Find where the given text appears and provide that cell's center as [X, Y] coordinate. 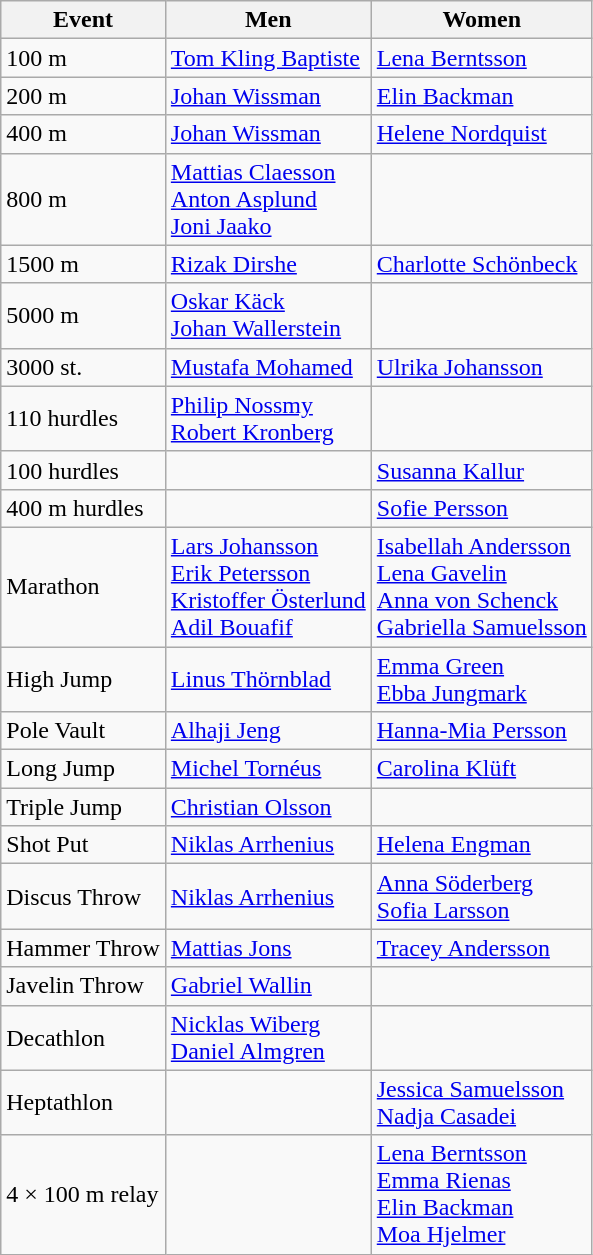
Elin Backman [482, 96]
Ulrika Johansson [482, 367]
Isabellah Andersson Lena Gavelin Anna von Schenck Gabriella Samuelsson [482, 586]
Michel Tornéus [268, 769]
Heptathlon [84, 1102]
Women [482, 20]
Anna Söderberg Sofia Larsson [482, 896]
Triple Jump [84, 807]
Javelin Throw [84, 986]
800 m [84, 199]
Men [268, 20]
Long Jump [84, 769]
Decathlon [84, 1038]
Gabriel Wallin [268, 986]
5000 m [84, 316]
Linus Thörnblad [268, 678]
100 hurdles [84, 470]
100 m [84, 58]
Jessica Samuelsson Nadja Casadei [482, 1102]
Christian Olsson [268, 807]
110 hurdles [84, 418]
3000 st. [84, 367]
Lena Berntsson Emma Rienas Elin Backman Moa Hjelmer [482, 1194]
Helena Engman [482, 845]
Alhaji Jeng [268, 731]
Sofie Persson [482, 508]
Mattias Claesson Anton Asplund Joni Jaako [268, 199]
Charlotte Schönbeck [482, 264]
Discus Throw [84, 896]
Susanna Kallur [482, 470]
Shot Put [84, 845]
High Jump [84, 678]
400 m [84, 134]
4 × 100 m relay [84, 1194]
200 m [84, 96]
Tom Kling Baptiste [268, 58]
Marathon [84, 586]
Lars Johansson Erik Petersson Kristoffer Österlund Adil Bouafif [268, 586]
1500 m [84, 264]
Rizak Dirshe [268, 264]
Carolina Klüft [482, 769]
400 m hurdles [84, 508]
Lena Berntsson [482, 58]
Emma Green Ebba Jungmark [482, 678]
Hanna-Mia Persson [482, 731]
Nicklas Wiberg Daniel Almgren [268, 1038]
Hammer Throw [84, 948]
Mattias Jons [268, 948]
Event [84, 20]
Mustafa Mohamed [268, 367]
Oskar Käck Johan Wallerstein [268, 316]
Pole Vault [84, 731]
Tracey Andersson [482, 948]
Philip Nossmy Robert Kronberg [268, 418]
Helene Nordquist [482, 134]
